Scan for the cell matching the given text and deliver its (x, y) coordinate at center. 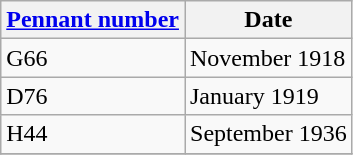
September 1936 (268, 134)
Date (268, 20)
January 1919 (268, 96)
Pennant number (93, 20)
H44 (93, 134)
G66 (93, 58)
November 1918 (268, 58)
D76 (93, 96)
